Return (X, Y) of the center of cell containing provided text 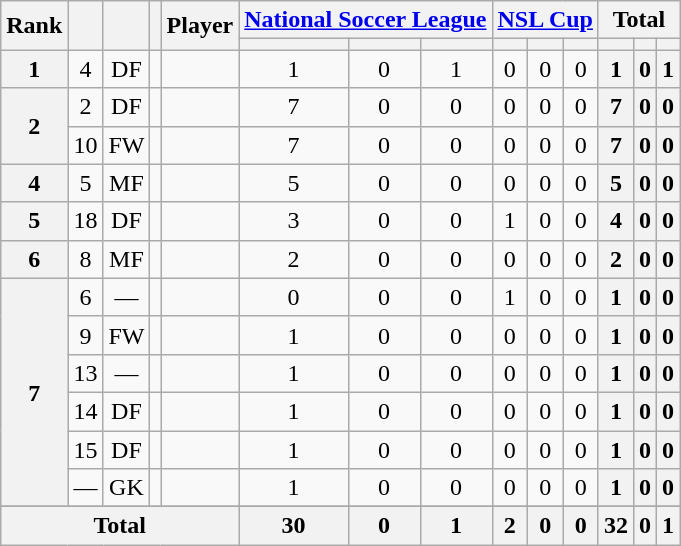
Rank (34, 26)
National Soccer League (366, 20)
10 (86, 145)
3 (294, 221)
14 (86, 411)
30 (294, 526)
Player (200, 26)
15 (86, 449)
NSL Cup (545, 20)
13 (86, 373)
32 (616, 526)
GK (126, 488)
18 (86, 221)
8 (86, 259)
9 (86, 335)
